Scan for the cell matching the given text and deliver its (X, Y) coordinate at center. 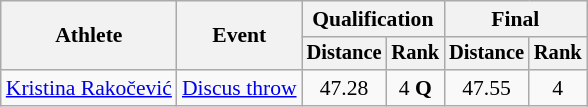
47.28 (344, 88)
Discus throw (240, 88)
Event (240, 36)
Kristina Rakočević (89, 88)
Final (515, 19)
Qualification (373, 19)
47.55 (486, 88)
4 Q (415, 88)
Athlete (89, 36)
4 (558, 88)
